Capture the cell that displays the provided text and extract its (x, y) central coordinate. 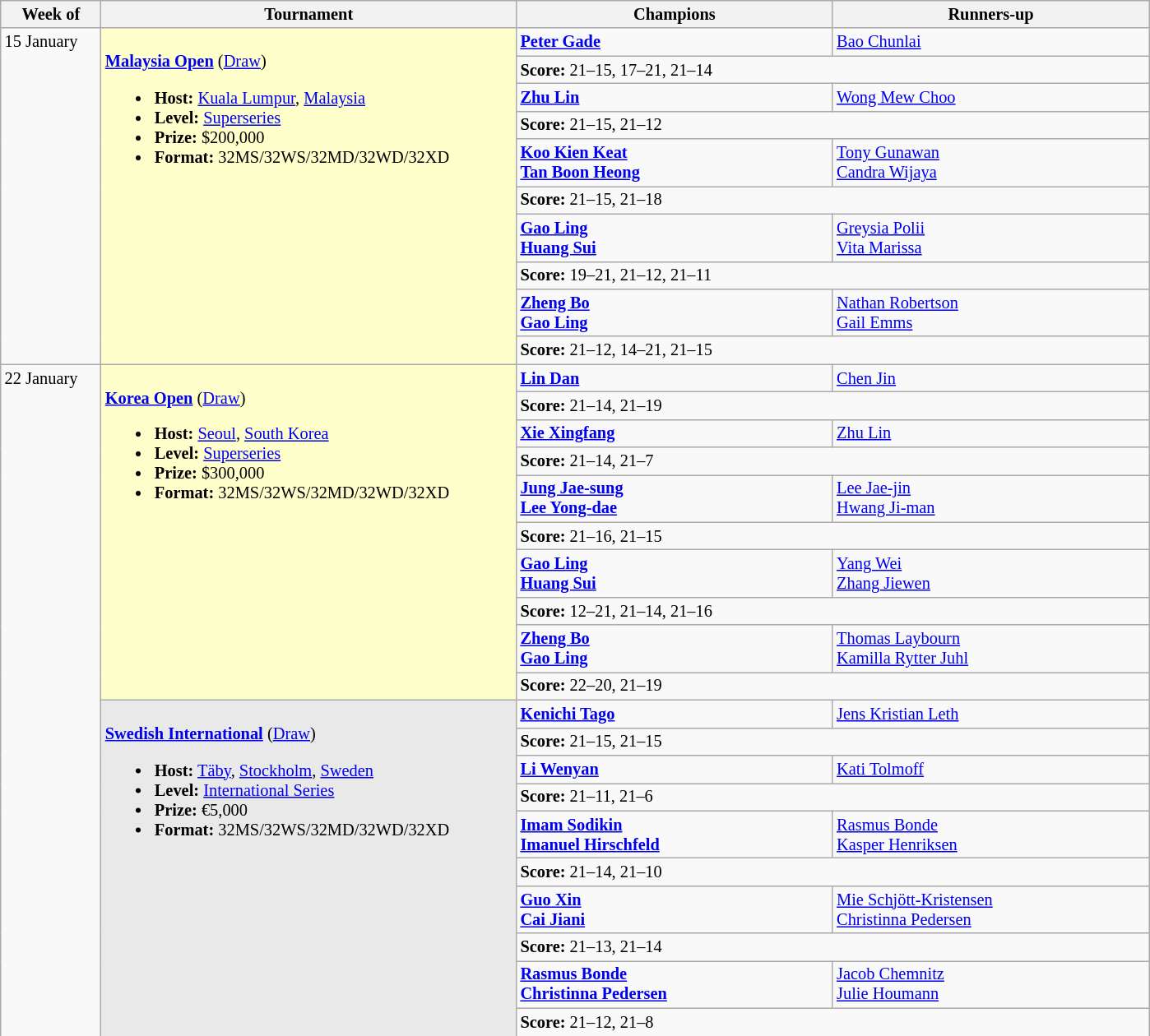
Kati Tolmoff (990, 769)
Imam Sodikin Imanuel Hirschfeld (675, 835)
Bao Chunlai (990, 42)
Thomas Laybourn Kamilla Rytter Juhl (990, 649)
Score: 21–13, 21–14 (832, 947)
Score: 21–15, 21–18 (832, 200)
Yang Wei Zhang Jiewen (990, 573)
Koo Kien Keat Tan Boon Heong (675, 163)
Score: 22–20, 21–19 (832, 686)
Score: 12–21, 21–14, 21–16 (832, 611)
22 January (51, 701)
Score: 21–14, 21–10 (832, 872)
Score: 21–12, 14–21, 21–15 (832, 350)
Rasmus Bonde Christinna Pedersen (675, 984)
Jung Jae-sung Lee Yong-dae (675, 498)
Malaysia Open (Draw)Host: Kuala Lumpur, MalaysiaLevel: SuperseriesPrize: $200,000Format: 32MS/32WS/32MD/32WD/32XD (309, 196)
Score: 19–21, 21–12, 21–11 (832, 275)
Kenichi Tago (675, 714)
Jens Kristian Leth (990, 714)
Tony Gunawan Candra Wijaya (990, 163)
Wong Mew Choo (990, 97)
Score: 21–11, 21–6 (832, 797)
Runners-up (990, 14)
Peter Gade (675, 42)
Score: 21–14, 21–7 (832, 461)
Nathan Robertson Gail Emms (990, 312)
Score: 21–16, 21–15 (832, 536)
Guo Xin Cai Jiani (675, 909)
Score: 21–14, 21–19 (832, 405)
Swedish International (Draw)Host: Täby, Stockholm, SwedenLevel: International SeriesPrize: €5,000Format: 32MS/32WS/32MD/32WD/32XD (309, 868)
Jacob Chemnitz Julie Houmann (990, 984)
Lin Dan (675, 378)
Li Wenyan (675, 769)
Lee Jae-jin Hwang Ji-man (990, 498)
Score: 21–15, 21–15 (832, 742)
Greysia Polii Vita Marissa (990, 238)
Champions (675, 14)
Mie Schjött-Kristensen Christinna Pedersen (990, 909)
15 January (51, 196)
Xie Xingfang (675, 433)
Score: 21–15, 17–21, 21–14 (832, 70)
Week of (51, 14)
Chen Jin (990, 378)
Tournament (309, 14)
Korea Open (Draw)Host: Seoul, South KoreaLevel: SuperseriesPrize: $300,000Format: 32MS/32WS/32MD/32WD/32XD (309, 533)
Score: 21–12, 21–8 (832, 1022)
Score: 21–15, 21–12 (832, 125)
Rasmus Bonde Kasper Henriksen (990, 835)
